Capture the cell that displays the provided text and extract its [x, y] central coordinate. 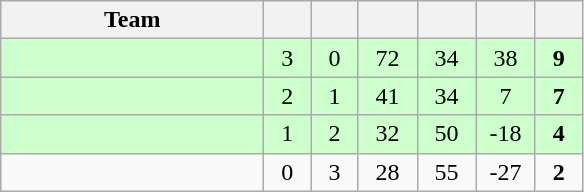
-27 [506, 172]
55 [446, 172]
4 [558, 134]
28 [388, 172]
Team [132, 20]
72 [388, 58]
50 [446, 134]
38 [506, 58]
32 [388, 134]
-18 [506, 134]
41 [388, 96]
9 [558, 58]
